Scan for the cell matching the given text and deliver its (x, y) coordinate at center. 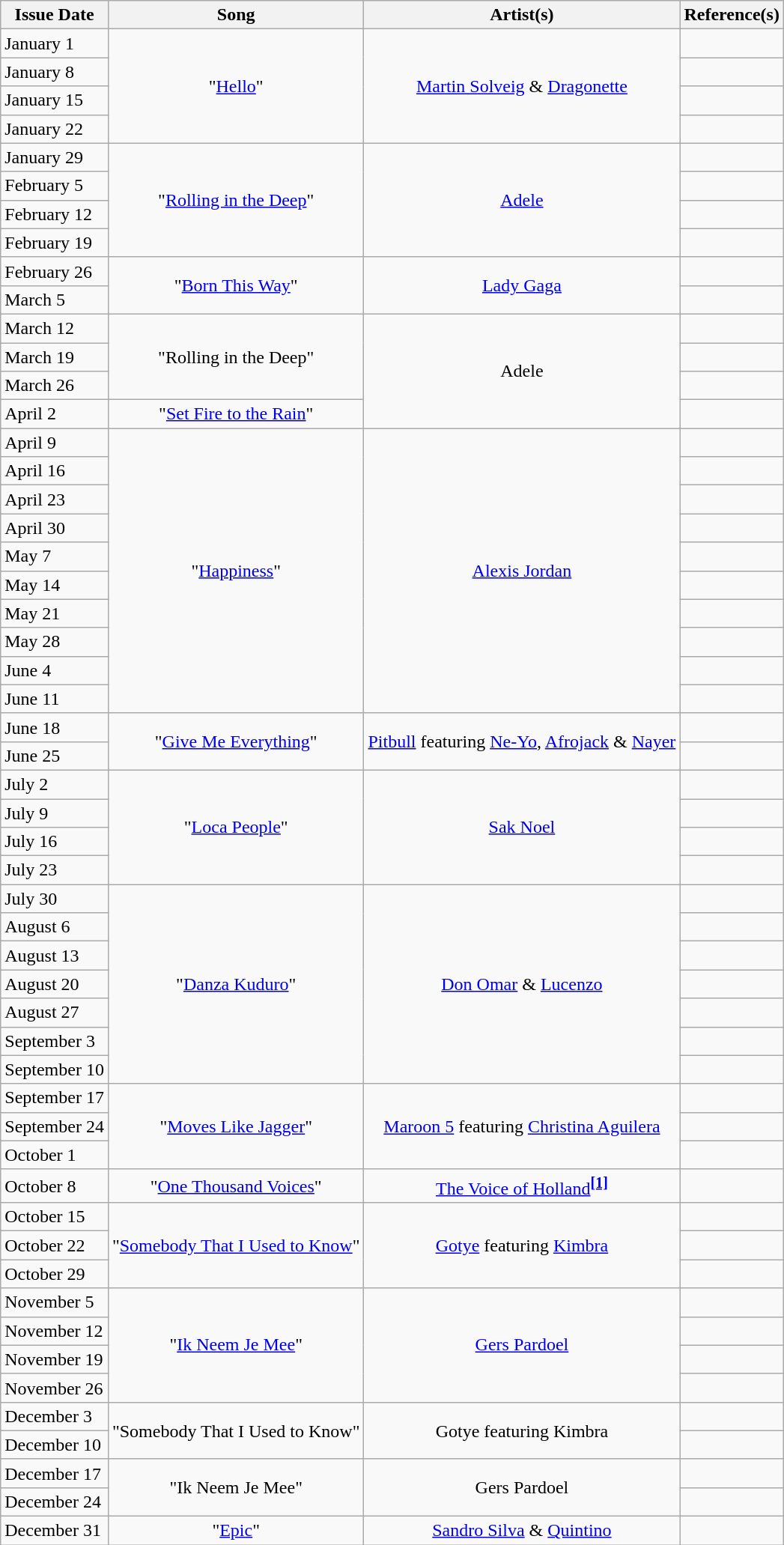
"Danza Kuduro" (236, 984)
July 2 (55, 784)
April 23 (55, 500)
October 1 (55, 1155)
December 17 (55, 1473)
March 26 (55, 386)
October 15 (55, 1217)
Lady Gaga (522, 285)
Song (236, 15)
Maroon 5 featuring Christina Aguilera (522, 1126)
"Hello" (236, 86)
October 8 (55, 1186)
June 18 (55, 727)
Alexis Jordan (522, 571)
Martin Solveig & Dragonette (522, 86)
June 11 (55, 699)
August 13 (55, 956)
February 19 (55, 243)
January 1 (55, 43)
"Loca People" (236, 827)
"Moves Like Jagger" (236, 1126)
July 16 (55, 842)
"Give Me Everything" (236, 741)
December 24 (55, 1502)
February 26 (55, 271)
May 28 (55, 642)
October 22 (55, 1245)
July 30 (55, 899)
March 5 (55, 300)
January 29 (55, 157)
May 14 (55, 585)
December 10 (55, 1445)
"Epic" (236, 1531)
July 9 (55, 813)
September 3 (55, 1041)
November 5 (55, 1302)
April 30 (55, 528)
July 23 (55, 870)
Pitbull featuring Ne-Yo, Afrojack & Nayer (522, 741)
February 12 (55, 214)
May 21 (55, 613)
"Happiness" (236, 571)
Artist(s) (522, 15)
August 20 (55, 984)
Don Omar & Lucenzo (522, 984)
"One Thousand Voices" (236, 1186)
November 19 (55, 1359)
January 15 (55, 100)
September 17 (55, 1098)
"Set Fire to the Rain" (236, 414)
The Voice of Holland[1] (522, 1186)
Sandro Silva & Quintino (522, 1531)
September 10 (55, 1069)
March 12 (55, 328)
November 12 (55, 1331)
August 6 (55, 927)
April 16 (55, 471)
"Born This Way" (236, 285)
August 27 (55, 1013)
February 5 (55, 186)
December 31 (55, 1531)
November 26 (55, 1388)
April 9 (55, 443)
June 25 (55, 756)
October 29 (55, 1274)
April 2 (55, 414)
June 4 (55, 670)
January 22 (55, 129)
January 8 (55, 72)
December 3 (55, 1416)
Sak Noel (522, 827)
March 19 (55, 357)
September 24 (55, 1126)
May 7 (55, 556)
Reference(s) (732, 15)
Issue Date (55, 15)
